Locate the cell with the specified text and output its [X, Y] center coordinate. 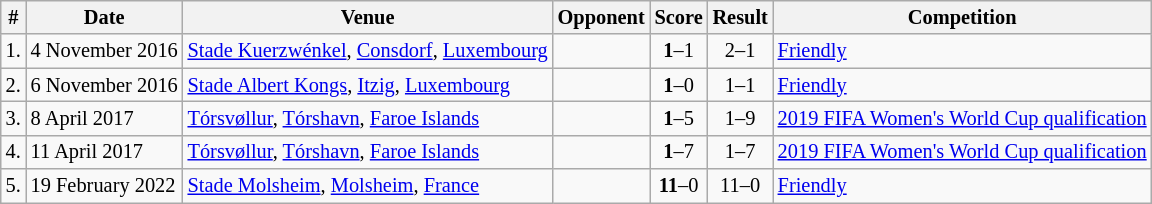
1. [14, 51]
Venue [368, 17]
Result [740, 17]
6 November 2016 [104, 85]
11 April 2017 [104, 152]
1–9 [740, 118]
Stade Molsheim, Molsheim, France [368, 186]
Opponent [602, 17]
Competition [962, 17]
Stade Kuerzwénkel, Consdorf, Luxembourg [368, 51]
1–5 [679, 118]
2. [14, 85]
# [14, 17]
4 November 2016 [104, 51]
Date [104, 17]
2–1 [740, 51]
5. [14, 186]
Stade Albert Kongs, Itzig, Luxembourg [368, 85]
4. [14, 152]
19 February 2022 [104, 186]
1–0 [679, 85]
3. [14, 118]
8 April 2017 [104, 118]
Score [679, 17]
